Locate the cell with the specified text and output its (X, Y) center coordinate. 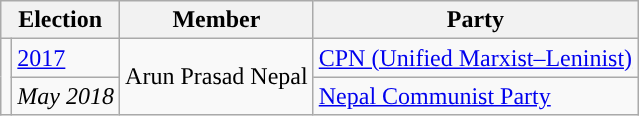
Arun Prasad Nepal (217, 77)
Member (217, 20)
Election (60, 20)
Party (475, 20)
CPN (Unified Marxist–Leninist) (475, 58)
Nepal Communist Party (475, 96)
May 2018 (66, 96)
2017 (66, 58)
